Return the (x, y) coordinate for the center point of the cell that contains the specified text.  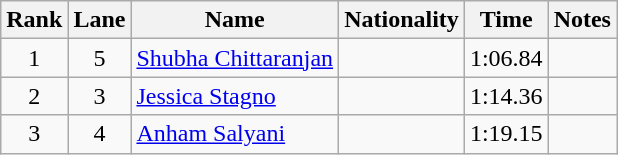
Jessica Stagno (235, 96)
2 (34, 96)
Rank (34, 20)
4 (100, 134)
Shubha Chittaranjan (235, 58)
Name (235, 20)
1:14.36 (506, 96)
5 (100, 58)
Time (506, 20)
Notes (582, 20)
Lane (100, 20)
1:19.15 (506, 134)
Nationality (402, 20)
1:06.84 (506, 58)
Anham Salyani (235, 134)
1 (34, 58)
